Pinpoint the cell where the given text exists, returning its (x, y) midpoint coordinate. 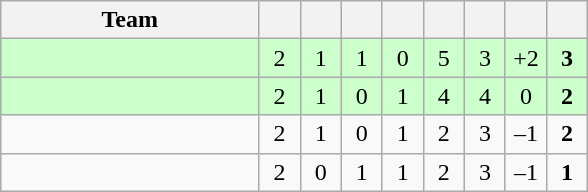
Team (130, 20)
5 (444, 58)
+2 (526, 58)
